Pinpoint the cell where the given text exists, returning its (x, y) midpoint coordinate. 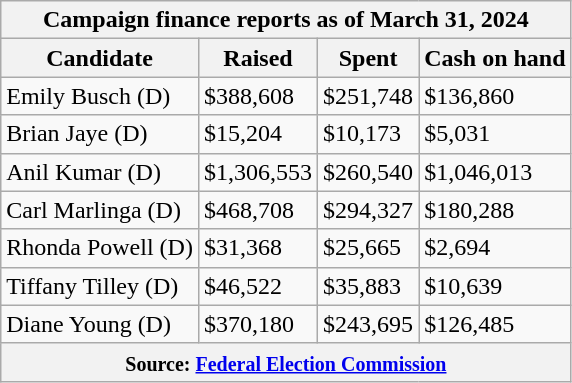
$2,694 (495, 248)
$5,031 (495, 134)
$180,288 (495, 210)
$10,639 (495, 286)
$15,204 (258, 134)
$126,485 (495, 324)
Diane Young (D) (100, 324)
$370,180 (258, 324)
Carl Marlinga (D) (100, 210)
Emily Busch (D) (100, 96)
$294,327 (368, 210)
Campaign finance reports as of March 31, 2024 (286, 20)
$46,522 (258, 286)
$468,708 (258, 210)
$25,665 (368, 248)
$35,883 (368, 286)
Source: Federal Election Commission (286, 362)
$31,368 (258, 248)
$388,608 (258, 96)
Spent (368, 58)
$136,860 (495, 96)
Rhonda Powell (D) (100, 248)
$1,306,553 (258, 172)
Tiffany Tilley (D) (100, 286)
Brian Jaye (D) (100, 134)
$10,173 (368, 134)
$243,695 (368, 324)
Candidate (100, 58)
Anil Kumar (D) (100, 172)
$260,540 (368, 172)
Cash on hand (495, 58)
$251,748 (368, 96)
$1,046,013 (495, 172)
Raised (258, 58)
